From the cell containing the given text, extract its center point as (X, Y) coordinate. 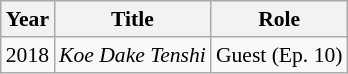
Year (28, 19)
Title (132, 19)
Role (280, 19)
Guest (Ep. 10) (280, 55)
2018 (28, 55)
Koe Dake Tenshi (132, 55)
